Output the [x, y] coordinate of the center of the cell containing the given text.  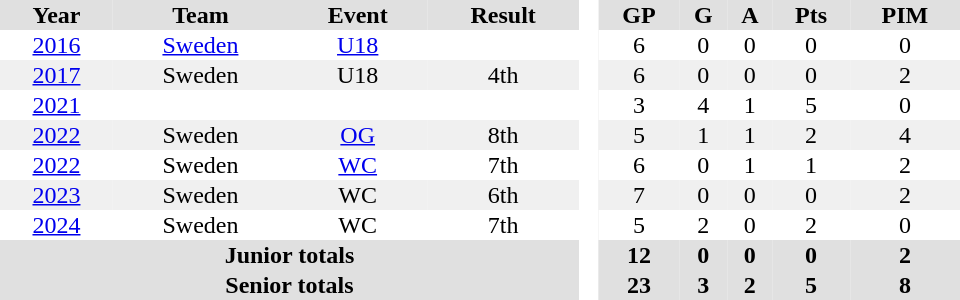
2023 [56, 195]
GP [639, 15]
A [750, 15]
2024 [56, 225]
Result [502, 15]
23 [639, 285]
Pts [811, 15]
PIM [905, 15]
Senior totals [290, 285]
7 [639, 195]
OG [358, 135]
Team [200, 15]
6th [502, 195]
4th [502, 75]
8th [502, 135]
Year [56, 15]
Junior totals [290, 255]
12 [639, 255]
Event [358, 15]
G [703, 15]
8 [905, 285]
2016 [56, 45]
2021 [56, 105]
2017 [56, 75]
